From the cell containing the given text, extract its center point as (X, Y) coordinate. 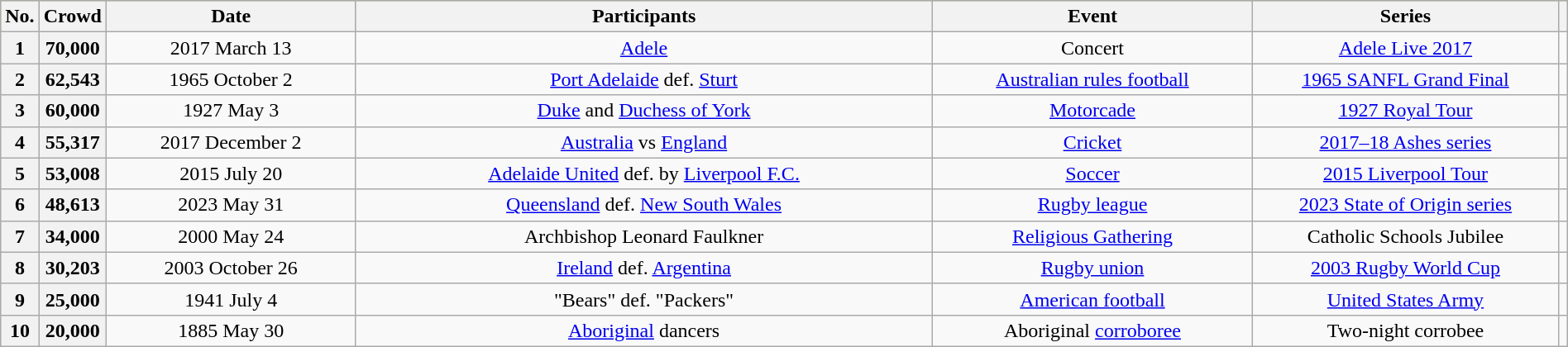
"Bears" def. "Packers" (643, 299)
Australian rules football (1092, 79)
Two-night corrobee (1406, 330)
2015 July 20 (230, 173)
Australia vs England (643, 142)
Date (230, 17)
3 (20, 111)
Duke and Duchess of York (643, 111)
2015 Liverpool Tour (1406, 173)
9 (20, 299)
Event (1092, 17)
Concert (1092, 48)
Adele Live 2017 (1406, 48)
1941 July 4 (230, 299)
Series (1406, 17)
30,203 (73, 268)
53,008 (73, 173)
Ireland def. Argentina (643, 268)
1885 May 30 (230, 330)
6 (20, 205)
Crowd (73, 17)
62,543 (73, 79)
United States Army (1406, 299)
25,000 (73, 299)
2003 Rugby World Cup (1406, 268)
1927 May 3 (230, 111)
Queensland def. New South Wales (643, 205)
Motorcade (1092, 111)
Aboriginal dancers (643, 330)
34,000 (73, 236)
5 (20, 173)
60,000 (73, 111)
2023 May 31 (230, 205)
2023 State of Origin series (1406, 205)
Catholic Schools Jubilee (1406, 236)
Rugby union (1092, 268)
20,000 (73, 330)
Archbishop Leonard Faulkner (643, 236)
1 (20, 48)
1965 SANFL Grand Final (1406, 79)
7 (20, 236)
2003 October 26 (230, 268)
8 (20, 268)
1965 October 2 (230, 79)
2 (20, 79)
Adele (643, 48)
Participants (643, 17)
Religious Gathering (1092, 236)
48,613 (73, 205)
American football (1092, 299)
Aboriginal corroboree (1092, 330)
No. (20, 17)
2017 December 2 (230, 142)
Cricket (1092, 142)
10 (20, 330)
Adelaide United def. by Liverpool F.C. (643, 173)
55,317 (73, 142)
2017–18 Ashes series (1406, 142)
Port Adelaide def. Sturt (643, 79)
70,000 (73, 48)
4 (20, 142)
2000 May 24 (230, 236)
Soccer (1092, 173)
1927 Royal Tour (1406, 111)
Rugby league (1092, 205)
2017 March 13 (230, 48)
